Locate the cell with the specified text and output its [X, Y] center coordinate. 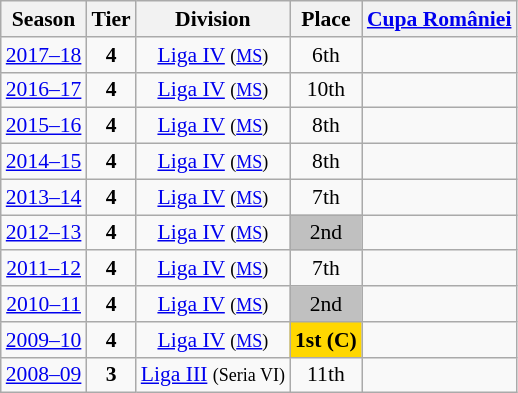
2010–11 [44, 304]
Cupa României [440, 19]
2014–15 [44, 162]
2009–10 [44, 340]
2017–18 [44, 55]
2012–13 [44, 233]
Division [213, 19]
2013–14 [44, 197]
2008–09 [44, 375]
Place [326, 19]
10th [326, 90]
1st (C) [326, 340]
11th [326, 375]
2015–16 [44, 126]
Liga III (Seria VI) [213, 375]
6th [326, 55]
2016–17 [44, 90]
3 [110, 375]
Season [44, 19]
2011–12 [44, 269]
Tier [110, 19]
